Extract the [X, Y] coordinate from the center of the cell holding the provided text.  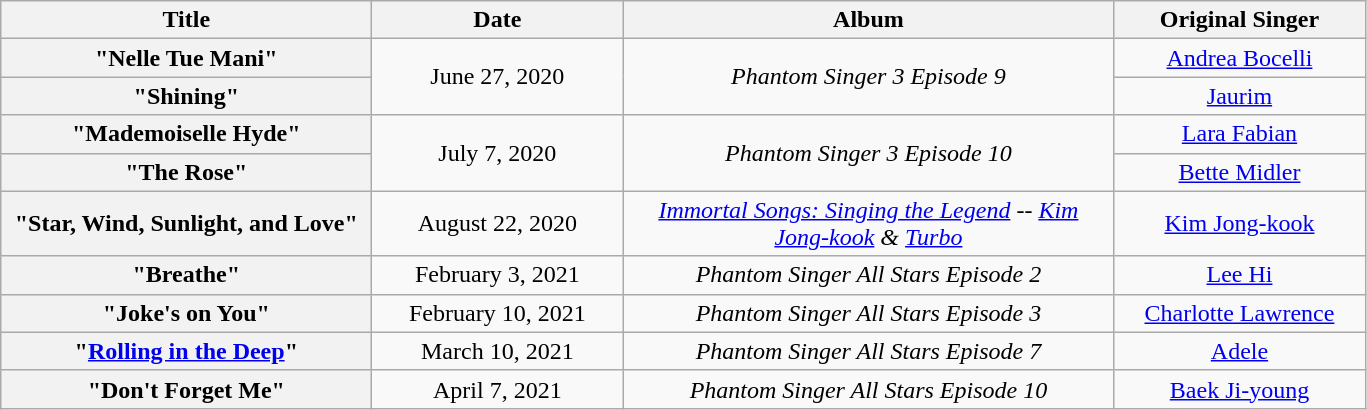
Immortal Songs: Singing the Legend -- Kim Jong-kook & Turbo [868, 224]
Phantom Singer All Stars Episode 3 [868, 313]
Date [498, 20]
April 7, 2021 [498, 389]
"Rolling in the Deep" [186, 351]
June 27, 2020 [498, 77]
Phantom Singer 3 Episode 9 [868, 77]
Lara Fabian [1240, 134]
"Shining" [186, 96]
Album [868, 20]
"The Rose" [186, 172]
February 3, 2021 [498, 275]
July 7, 2020 [498, 153]
"Joke's on You" [186, 313]
Kim Jong-kook [1240, 224]
Phantom Singer All Stars Episode 10 [868, 389]
"Nelle Tue Mani" [186, 58]
Lee Hi [1240, 275]
"Mademoiselle Hyde" [186, 134]
Original Singer [1240, 20]
Phantom Singer All Stars Episode 2 [868, 275]
Phantom Singer 3 Episode 10 [868, 153]
Phantom Singer All Stars Episode 7 [868, 351]
"Breathe" [186, 275]
Adele [1240, 351]
"Don't Forget Me" [186, 389]
Baek Ji-young [1240, 389]
Bette Midler [1240, 172]
Jaurim [1240, 96]
February 10, 2021 [498, 313]
Andrea Bocelli [1240, 58]
March 10, 2021 [498, 351]
Title [186, 20]
August 22, 2020 [498, 224]
"Star, Wind, Sunlight, and Love" [186, 224]
Charlotte Lawrence [1240, 313]
